From the cell containing the given text, extract its center point as (X, Y) coordinate. 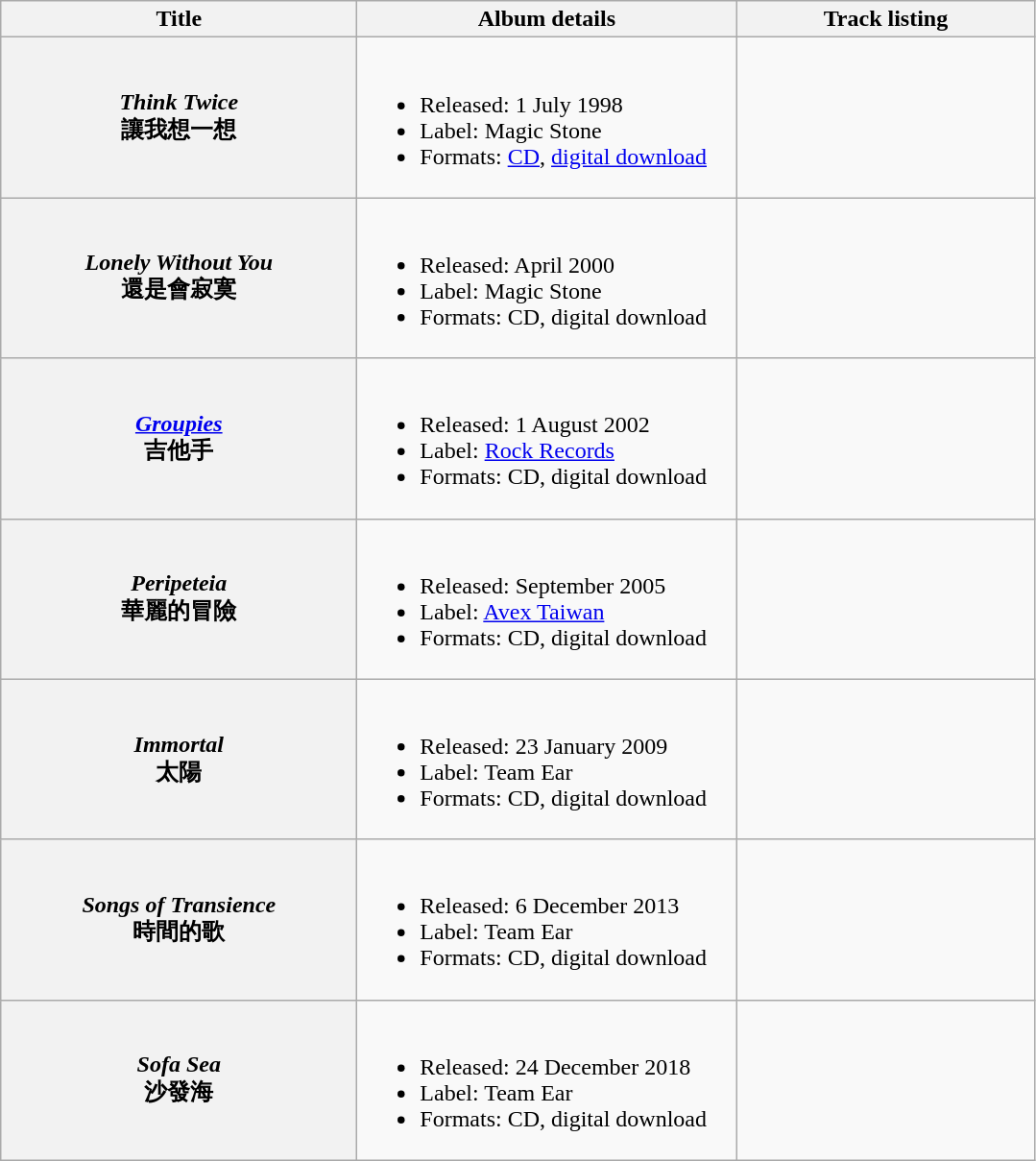
Album details (547, 19)
Released: 24 December 2018Label: Team EarFormats: CD, digital download (547, 1079)
Released: April 2000Label: Magic StoneFormats: CD, digital download (547, 278)
Sofa Sea 沙發海 (179, 1079)
Released: 1 August 2002Label: Rock RecordsFormats: CD, digital download (547, 438)
Released: 6 December 2013Label: Team EarFormats: CD, digital download (547, 920)
Released: September 2005Label: Avex TaiwanFormats: CD, digital download (547, 599)
Peripeteia 華麗的冒險 (179, 599)
Songs of Transience 時間的歌 (179, 920)
Released: 1 July 1998Label: Magic StoneFormats: CD, digital download (547, 117)
Released: 23 January 2009Label: Team EarFormats: CD, digital download (547, 759)
Track listing (885, 19)
Think Twice 讓我想一想 (179, 117)
Lonely Without You 還是會寂寞 (179, 278)
Immortal 太陽 (179, 759)
Groupies 吉他手 (179, 438)
Title (179, 19)
